For the text-containing cell, return its midpoint in (X, Y) coordinate format. 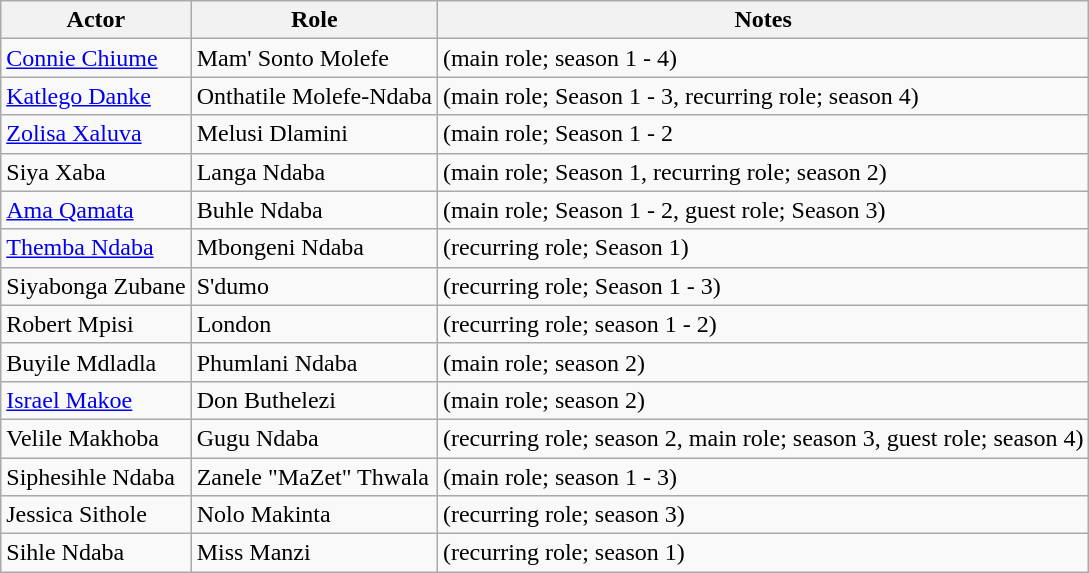
Mam' Sonto Molefe (314, 58)
Role (314, 20)
Jessica Sithole (96, 515)
Israel Makoe (96, 400)
(recurring role; season 1) (763, 553)
(recurring role; season 2, main role; season 3, guest role; season 4) (763, 438)
Katlego Danke (96, 96)
(main role; Season 1, recurring role; season 2) (763, 172)
Siphesihle Ndaba (96, 477)
Actor (96, 20)
(main role; season 1 - 4) (763, 58)
Mbongeni Ndaba (314, 248)
Zolisa Xaluva (96, 134)
Phumlani Ndaba (314, 362)
Zanele "MaZet" Thwala (314, 477)
Gugu Ndaba (314, 438)
Miss Manzi (314, 553)
Don Buthelezi (314, 400)
Connie Chiume (96, 58)
(recurring role; Season 1 - 3) (763, 286)
(recurring role; season 1 - 2) (763, 324)
Notes (763, 20)
(recurring role; season 3) (763, 515)
Buyile Mdladla (96, 362)
Themba Ndaba (96, 248)
(main role; season 1 - 3) (763, 477)
Siyabonga Zubane (96, 286)
Melusi Dlamini (314, 134)
Sihle Ndaba (96, 553)
London (314, 324)
Siya Xaba (96, 172)
Ama Qamata (96, 210)
(main role; Season 1 - 2 (763, 134)
Onthatile Molefe-Ndaba (314, 96)
(main role; Season 1 - 2, guest role; Season 3) (763, 210)
Robert Mpisi (96, 324)
Buhle Ndaba (314, 210)
Nolo Makinta (314, 515)
(recurring role; Season 1) (763, 248)
Velile Makhoba (96, 438)
(main role; Season 1 - 3, recurring role; season 4) (763, 96)
S'dumo (314, 286)
Langa Ndaba (314, 172)
